From the cell containing the given text, extract its center point as (x, y) coordinate. 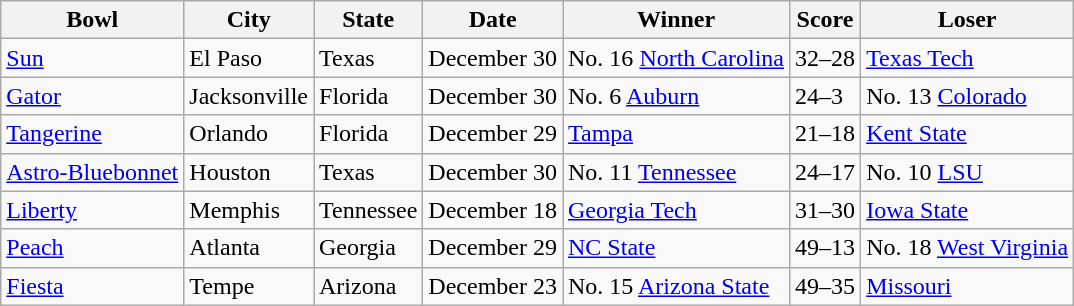
Winner (676, 20)
Tampa (676, 134)
Fiesta (92, 286)
El Paso (249, 58)
Bowl (92, 20)
31–30 (826, 210)
Tennessee (368, 210)
Peach (92, 248)
Arizona (368, 286)
49–13 (826, 248)
49–35 (826, 286)
No. 11 Tennessee (676, 172)
Liberty (92, 210)
December 23 (493, 286)
Astro-Bluebonnet (92, 172)
Jacksonville (249, 96)
Date (493, 20)
Tangerine (92, 134)
Houston (249, 172)
NC State (676, 248)
Georgia (368, 248)
24–17 (826, 172)
State (368, 20)
Gator (92, 96)
No. 16 North Carolina (676, 58)
December 18 (493, 210)
Iowa State (968, 210)
Kent State (968, 134)
Texas Tech (968, 58)
City (249, 20)
24–3 (826, 96)
Loser (968, 20)
No. 18 West Virginia (968, 248)
Score (826, 20)
21–18 (826, 134)
Atlanta (249, 248)
No. 13 Colorado (968, 96)
No. 6 Auburn (676, 96)
Sun (92, 58)
Orlando (249, 134)
Missouri (968, 286)
Georgia Tech (676, 210)
No. 15 Arizona State (676, 286)
No. 10 LSU (968, 172)
32–28 (826, 58)
Memphis (249, 210)
Tempe (249, 286)
